Pinpoint the cell where the given text exists, returning its [x, y] midpoint coordinate. 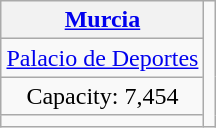
Capacity: 7,454 [102, 96]
Palacio de Deportes [102, 58]
Murcia [102, 20]
